Provide the (X, Y) coordinate of the cell's center where the given text is located.  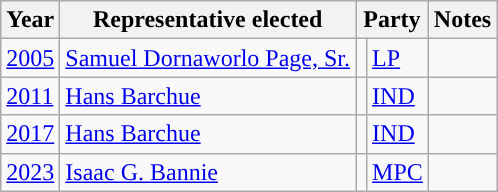
MPC (398, 172)
2023 (30, 172)
2005 (30, 58)
Samuel Dornaworlo Page, Sr. (208, 58)
Year (30, 20)
Party (392, 20)
Notes (462, 20)
Isaac G. Bannie (208, 172)
2017 (30, 134)
Representative elected (208, 20)
2011 (30, 96)
LP (398, 58)
